Determine the (X, Y) coordinate at the center of the cell enclosing the given text.  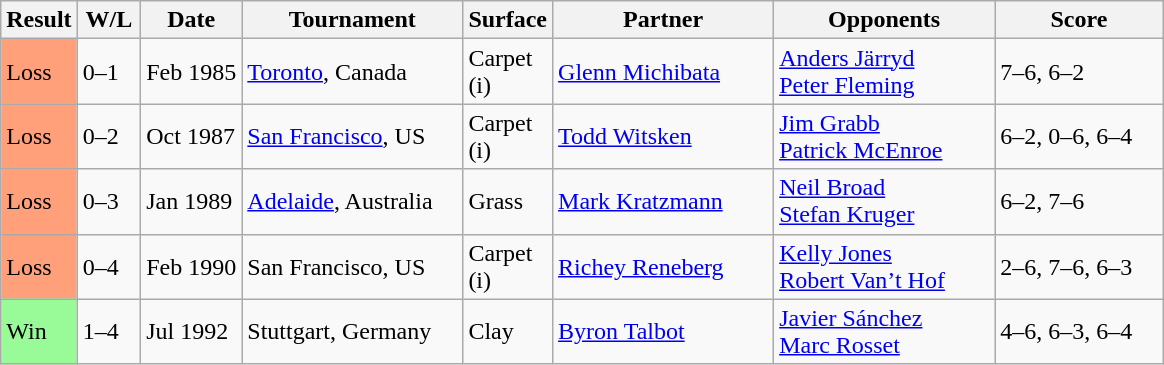
Todd Witsken (664, 136)
Oct 1987 (192, 136)
Surface (508, 20)
Mark Kratzmann (664, 202)
Feb 1990 (192, 266)
Richey Reneberg (664, 266)
Toronto, Canada (352, 72)
0–1 (109, 72)
Partner (664, 20)
0–4 (109, 266)
Grass (508, 202)
6–2, 0–6, 6–4 (1080, 136)
0–2 (109, 136)
Jan 1989 (192, 202)
Stuttgart, Germany (352, 332)
2–6, 7–6, 6–3 (1080, 266)
Jim Grabb Patrick McEnroe (884, 136)
Anders Järryd Peter Fleming (884, 72)
6–2, 7–6 (1080, 202)
1–4 (109, 332)
4–6, 6–3, 6–4 (1080, 332)
Result (39, 20)
0–3 (109, 202)
Opponents (884, 20)
7–6, 6–2 (1080, 72)
Score (1080, 20)
Clay (508, 332)
Tournament (352, 20)
Win (39, 332)
Byron Talbot (664, 332)
Jul 1992 (192, 332)
Glenn Michibata (664, 72)
Date (192, 20)
Neil Broad Stefan Kruger (884, 202)
Kelly Jones Robert Van’t Hof (884, 266)
Feb 1985 (192, 72)
Javier Sánchez Marc Rosset (884, 332)
W/L (109, 20)
Adelaide, Australia (352, 202)
